Detect which cell encompasses the target text, then output its [x, y] center coordinate. 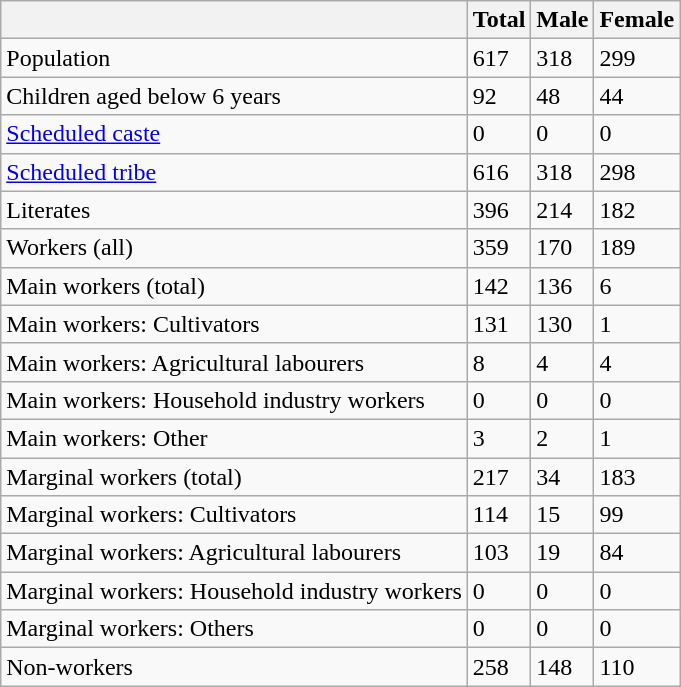
Main workers: Cultivators [234, 324]
182 [637, 210]
92 [499, 96]
Marginal workers: Household industry workers [234, 591]
Main workers (total) [234, 286]
396 [499, 210]
3 [499, 438]
Marginal workers (total) [234, 477]
19 [562, 553]
48 [562, 96]
Workers (all) [234, 248]
170 [562, 248]
15 [562, 515]
298 [637, 172]
214 [562, 210]
Male [562, 20]
Non-workers [234, 667]
Population [234, 58]
103 [499, 553]
Main workers: Household industry workers [234, 400]
Marginal workers: Cultivators [234, 515]
217 [499, 477]
130 [562, 324]
258 [499, 667]
616 [499, 172]
Scheduled tribe [234, 172]
Main workers: Agricultural labourers [234, 362]
136 [562, 286]
148 [562, 667]
110 [637, 667]
617 [499, 58]
Total [499, 20]
131 [499, 324]
189 [637, 248]
299 [637, 58]
99 [637, 515]
183 [637, 477]
359 [499, 248]
Scheduled caste [234, 134]
8 [499, 362]
84 [637, 553]
Marginal workers: Others [234, 629]
34 [562, 477]
44 [637, 96]
6 [637, 286]
Marginal workers: Agricultural labourers [234, 553]
Children aged below 6 years [234, 96]
2 [562, 438]
142 [499, 286]
Literates [234, 210]
Main workers: Other [234, 438]
114 [499, 515]
Female [637, 20]
